Determine the (x, y) coordinate at the center of the cell enclosing the given text.  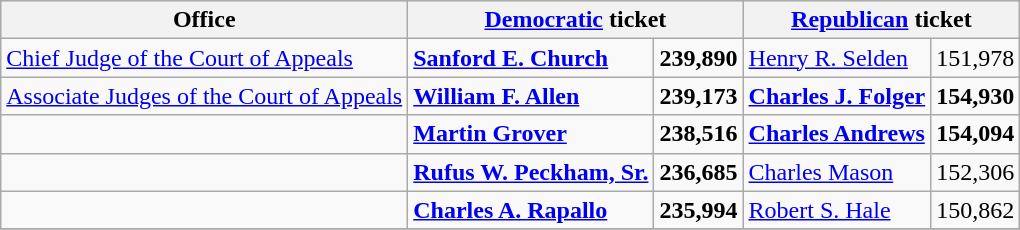
154,930 (976, 96)
Chief Judge of the Court of Appeals (204, 58)
Robert S. Hale (837, 210)
239,890 (698, 58)
Republican ticket (882, 20)
151,978 (976, 58)
238,516 (698, 134)
Charles J. Folger (837, 96)
Democratic ticket (576, 20)
154,094 (976, 134)
Henry R. Selden (837, 58)
Rufus W. Peckham, Sr. (531, 172)
Martin Grover (531, 134)
235,994 (698, 210)
Associate Judges of the Court of Appeals (204, 96)
Charles A. Rapallo (531, 210)
Charles Mason (837, 172)
239,173 (698, 96)
Sanford E. Church (531, 58)
Charles Andrews (837, 134)
Office (204, 20)
William F. Allen (531, 96)
150,862 (976, 210)
236,685 (698, 172)
152,306 (976, 172)
